Locate the cell with the specified text and output its (x, y) center coordinate. 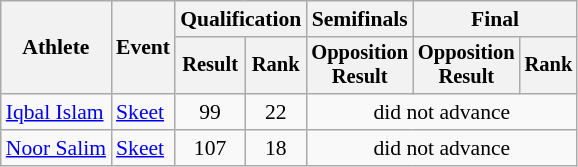
Result (210, 66)
Noor Salim (56, 148)
Event (143, 48)
Qualification (240, 19)
Semifinals (360, 19)
Final (495, 19)
Iqbal Islam (56, 112)
22 (276, 112)
99 (210, 112)
107 (210, 148)
18 (276, 148)
Athlete (56, 48)
